Detect which cell encompasses the target text, then output its [x, y] center coordinate. 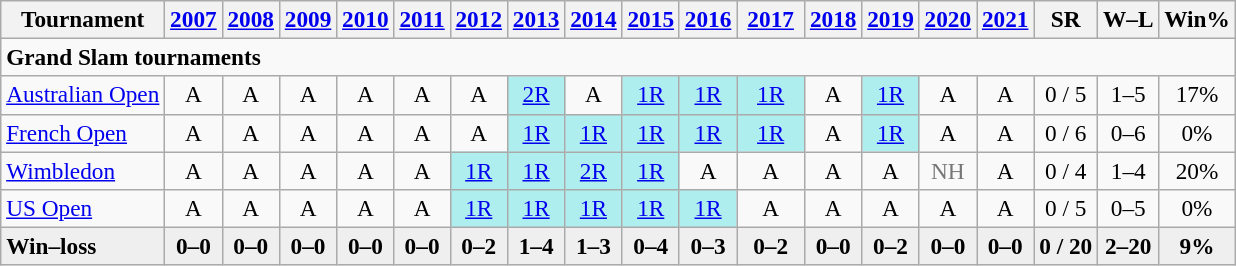
2011 [422, 19]
0–6 [1128, 133]
Win–loss [83, 246]
2009 [308, 19]
2010 [366, 19]
2012 [478, 19]
2007 [194, 19]
0 / 20 [1066, 246]
0–5 [1128, 208]
0 / 4 [1066, 170]
W–L [1128, 19]
2021 [1004, 19]
US Open [83, 208]
2017 [771, 19]
17% [1197, 95]
Grand Slam tournaments [618, 57]
2018 [834, 19]
2014 [594, 19]
2016 [708, 19]
Australian Open [83, 95]
2020 [948, 19]
Wimbledon [83, 170]
2019 [890, 19]
1–3 [594, 246]
Win% [1197, 19]
20% [1197, 170]
Tournament [83, 19]
1–5 [1128, 95]
French Open [83, 133]
9% [1197, 246]
2015 [650, 19]
2008 [250, 19]
2–20 [1128, 246]
SR [1066, 19]
NH [948, 170]
2013 [536, 19]
0–4 [650, 246]
0–3 [708, 246]
0 / 6 [1066, 133]
